Provide the (x, y) coordinate of the cell's center where the given text is located.  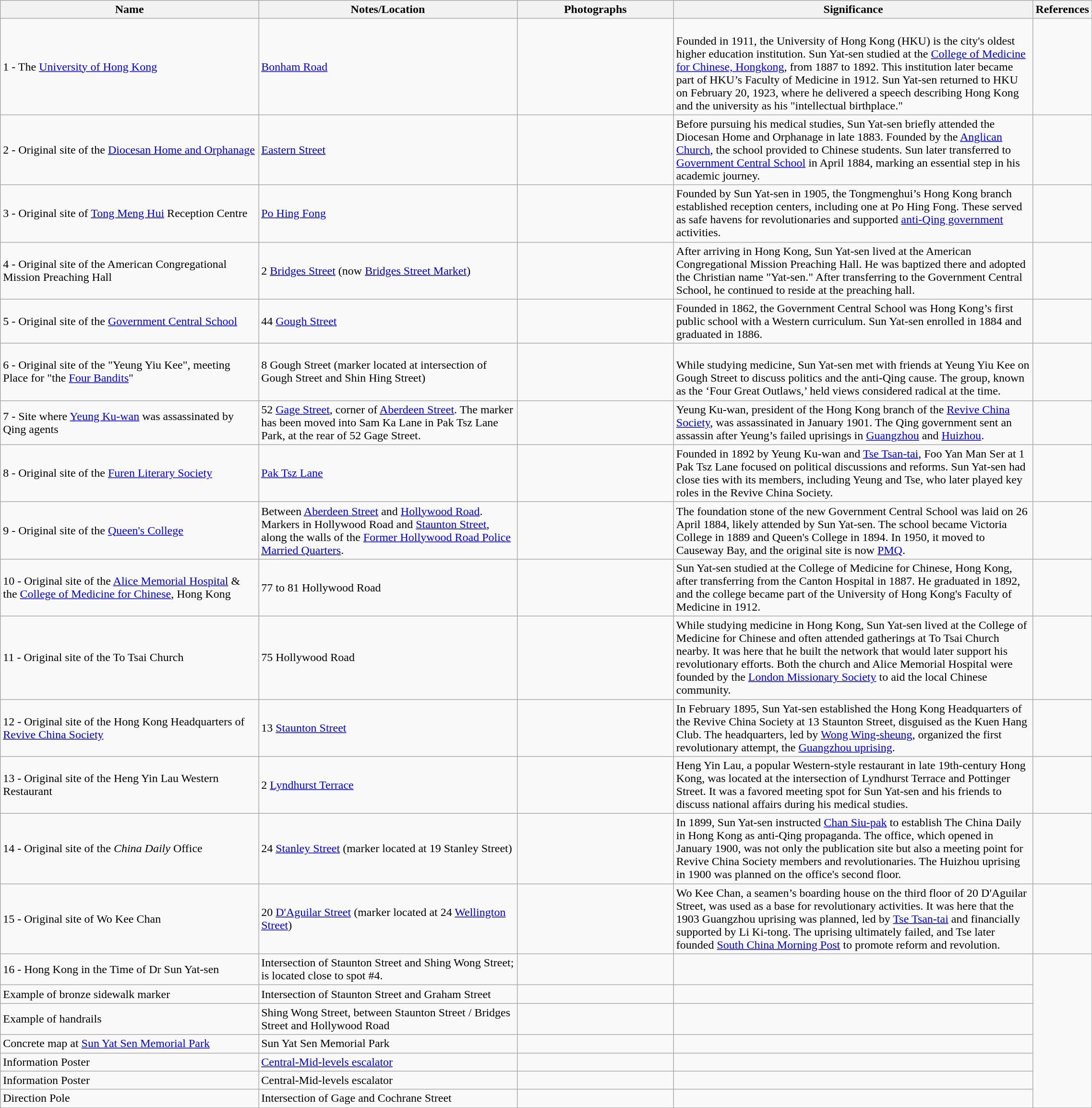
2 Lyndhurst Terrace (388, 785)
Intersection of Gage and Cochrane Street (388, 1098)
Bonham Road (388, 67)
75 Hollywood Road (388, 658)
Sun Yat Sen Memorial Park (388, 1044)
Direction Pole (130, 1098)
77 to 81 Hollywood Road (388, 588)
8 - Original site of the Furen Literary Society (130, 473)
52 Gage Street, corner of Aberdeen Street. The marker has been moved into Sam Ka Lane in Pak Tsz Lane Park, at the rear of 52 Gage Street. (388, 422)
13 - Original site of the Heng Yin Lau Western Restaurant (130, 785)
5 - Original site of the Government Central School (130, 321)
1 - The University of Hong Kong (130, 67)
3 - Original site of Tong Meng Hui Reception Centre (130, 213)
7 - Site where Yeung Ku-wan was assassinated by Qing agents (130, 422)
20 D'Aguilar Street (marker located at 24 Wellington Street) (388, 919)
Eastern Street (388, 150)
44 Gough Street (388, 321)
Notes/Location (388, 10)
Photographs (595, 10)
Intersection of Staunton Street and Graham Street (388, 994)
11 - Original site of the To Tsai Church (130, 658)
13 Staunton Street (388, 728)
8 Gough Street (marker located at intersection of Gough Street and Shin Hing Street) (388, 372)
14 - Original site of the China Daily Office (130, 849)
Example of handrails (130, 1019)
Name (130, 10)
2 Bridges Street (now Bridges Street Market) (388, 271)
Shing Wong Street, between Staunton Street / Bridges Street and Hollywood Road (388, 1019)
References (1063, 10)
15 - Original site of Wo Kee Chan (130, 919)
Example of bronze sidewalk marker (130, 994)
24 Stanley Street (marker located at 19 Stanley Street) (388, 849)
4 - Original site of the American Congregational Mission Preaching Hall (130, 271)
9 - Original site of the Queen's College (130, 530)
12 - Original site of the Hong Kong Headquarters of Revive China Society (130, 728)
Concrete map at Sun Yat Sen Memorial Park (130, 1044)
16 - Hong Kong in the Time of Dr Sun Yat-sen (130, 970)
10 - Original site of the Alice Memorial Hospital & the College of Medicine for Chinese, Hong Kong (130, 588)
Intersection of Staunton Street and Shing Wong Street; is located close to spot #4. (388, 970)
6 - Original site of the "Yeung Yiu Kee", meeting Place for "the Four Bandits" (130, 372)
Po Hing Fong (388, 213)
2 - Original site of the Diocesan Home and Orphanage (130, 150)
Pak Tsz Lane (388, 473)
Significance (853, 10)
